For the text-containing cell, return its midpoint in [x, y] coordinate format. 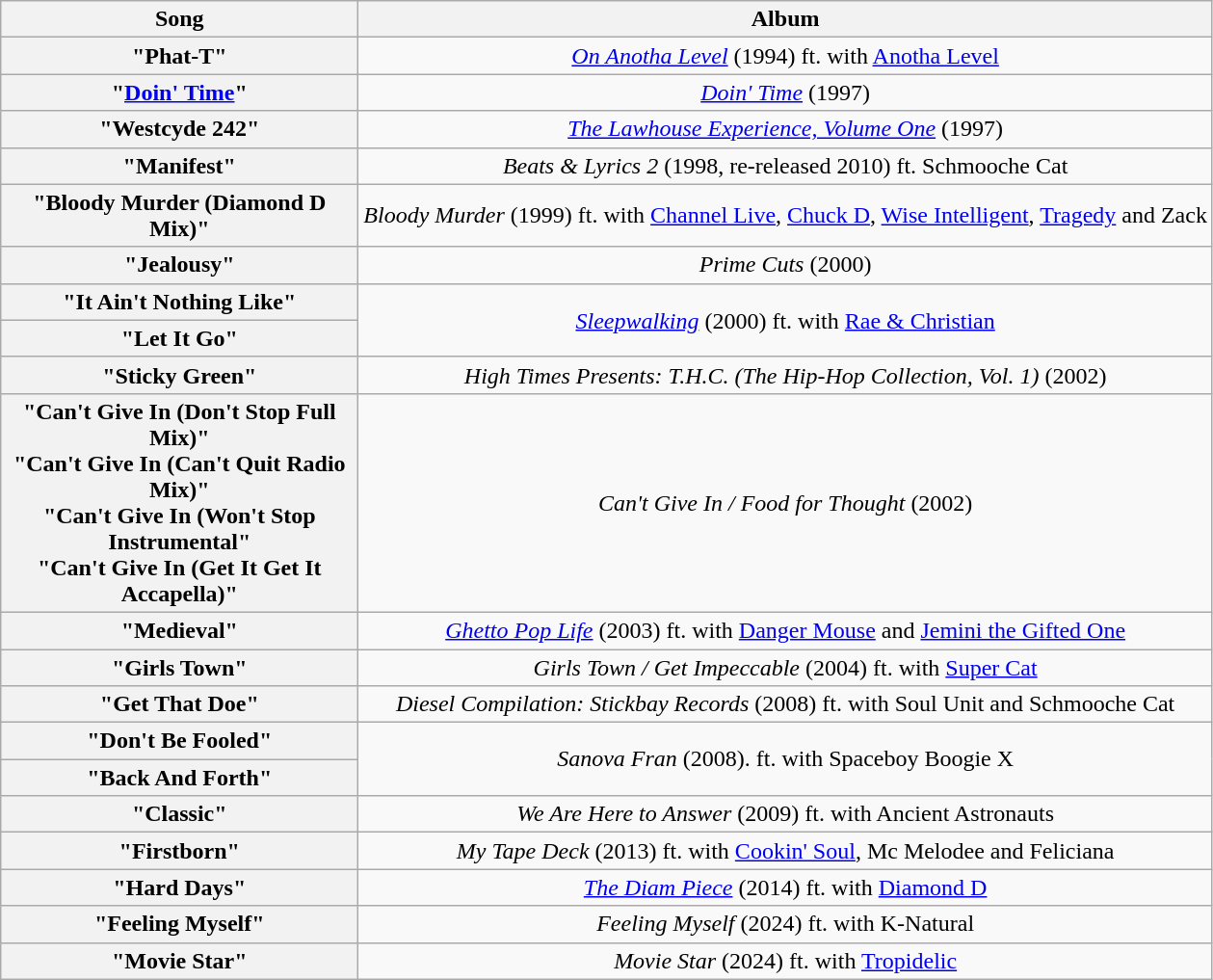
"Westcyde 242" [179, 129]
High Times Presents: T.H.C. (The Hip-Hop Collection, Vol. 1) (2002) [786, 375]
"Girls Town" [179, 668]
"Don't Be Fooled" [179, 741]
Movie Star (2024) ft. with Tropidelic [786, 961]
Diesel Compilation: Stickbay Records (2008) ft. with Soul Unit and Schmooche Cat [786, 704]
Prime Cuts (2000) [786, 265]
We Are Here to Answer (2009) ft. with Ancient Astronauts [786, 814]
Ghetto Pop Life (2003) ft. with Danger Mouse and Jemini the Gifted One [786, 630]
Can't Give In / Food for Thought (2002) [786, 503]
"Sticky Green" [179, 375]
"Jealousy" [179, 265]
Beats & Lyrics 2 (1998, re-released 2010) ft. Schmooche Cat [786, 166]
"Feeling Myself" [179, 924]
Sanova Fran (2008). ft. with Spaceboy Boogie X [786, 759]
Doin' Time (1997) [786, 93]
Song [179, 19]
"Doin' Time" [179, 93]
"Let It Go" [179, 338]
"Medieval" [179, 630]
Bloody Murder (1999) ft. with Channel Live, Chuck D, Wise Intelligent, Tragedy and Zack [786, 216]
"Hard Days" [179, 887]
The Diam Piece (2014) ft. with Diamond D [786, 887]
"Movie Star" [179, 961]
Sleepwalking (2000) ft. with Rae & Christian [786, 320]
"Back And Forth" [179, 778]
My Tape Deck (2013) ft. with Cookin' Soul, Mc Melodee and Feliciana [786, 851]
"Firstborn" [179, 851]
Album [786, 19]
"Phat-T" [179, 56]
"Get That Doe" [179, 704]
Feeling Myself (2024) ft. with K-Natural [786, 924]
"It Ain't Nothing Like" [179, 302]
"Bloody Murder (Diamond D Mix)" [179, 216]
"Manifest" [179, 166]
The Lawhouse Experience, Volume One (1997) [786, 129]
Girls Town / Get Impeccable (2004) ft. with Super Cat [786, 668]
On Anotha Level (1994) ft. with Anotha Level [786, 56]
"Classic" [179, 814]
